Identify which cell holds the provided text, then report its (X, Y) central coordinate. 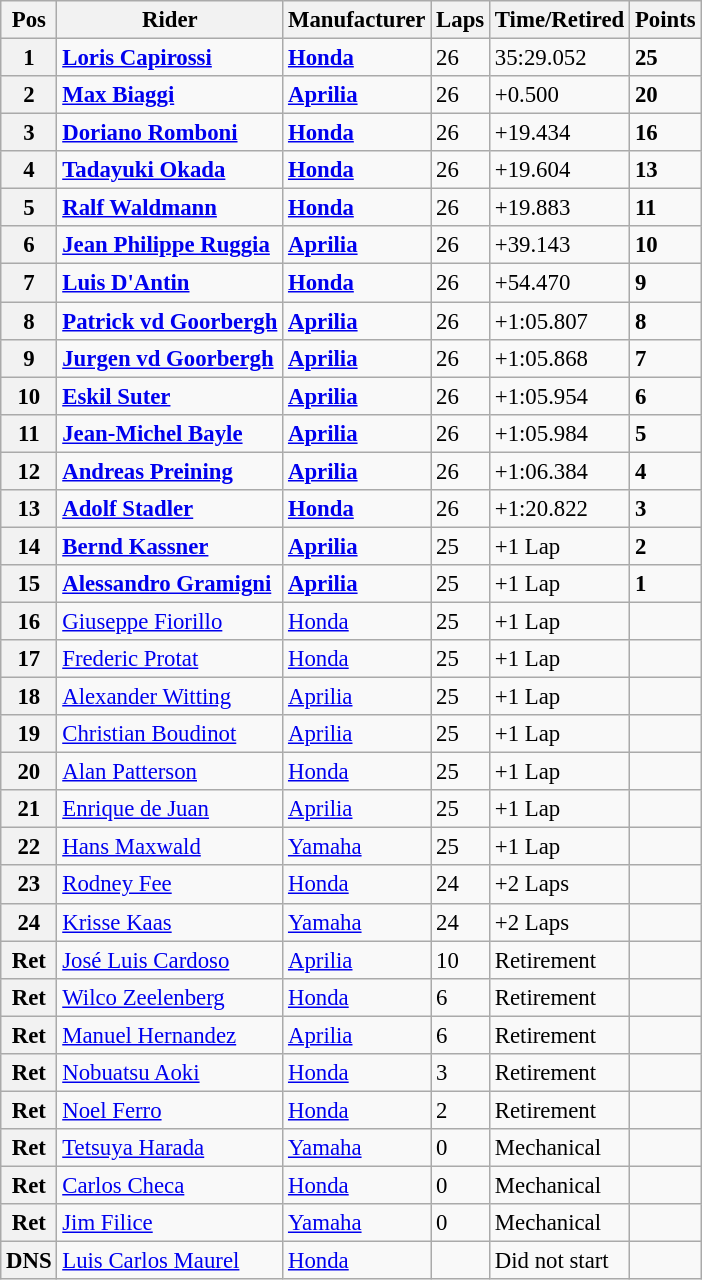
Patrick vd Goorbergh (170, 321)
Andreas Preining (170, 471)
Eskil Suter (170, 396)
22 (29, 847)
Ralf Waldmann (170, 208)
Pos (29, 20)
23 (29, 885)
Hans Maxwald (170, 847)
Jean-Michel Bayle (170, 433)
19 (29, 734)
21 (29, 809)
+1:05.984 (559, 433)
Jurgen vd Goorbergh (170, 358)
José Luis Cardoso (170, 960)
Jean Philippe Ruggia (170, 245)
Max Biaggi (170, 95)
+39.143 (559, 245)
+1:05.954 (559, 396)
+1:20.822 (559, 509)
Christian Boudinot (170, 734)
+1:05.868 (559, 358)
Laps (460, 20)
+19.434 (559, 133)
Manufacturer (357, 20)
12 (29, 471)
Luis Carlos Maurel (170, 1261)
Krisse Kaas (170, 922)
+19.604 (559, 170)
14 (29, 546)
15 (29, 584)
35:29.052 (559, 58)
Noel Ferro (170, 1110)
Time/Retired (559, 20)
+1:05.807 (559, 321)
Alan Patterson (170, 772)
Adolf Stadler (170, 509)
Enrique de Juan (170, 809)
18 (29, 697)
+19.883 (559, 208)
+54.470 (559, 283)
DNS (29, 1261)
Alexander Witting (170, 697)
Rider (170, 20)
Doriano Romboni (170, 133)
Rodney Fee (170, 885)
Tadayuki Okada (170, 170)
+1:06.384 (559, 471)
Tetsuya Harada (170, 1148)
Frederic Protat (170, 659)
Points (666, 20)
Did not start (559, 1261)
Giuseppe Fiorillo (170, 621)
Manuel Hernandez (170, 1035)
Alessandro Gramigni (170, 584)
Nobuatsu Aoki (170, 1073)
Jim Filice (170, 1223)
Carlos Checa (170, 1185)
Loris Capirossi (170, 58)
Wilco Zeelenberg (170, 997)
Bernd Kassner (170, 546)
Luis D'Antin (170, 283)
17 (29, 659)
+0.500 (559, 95)
